Return [X, Y] of the center of cell containing provided text 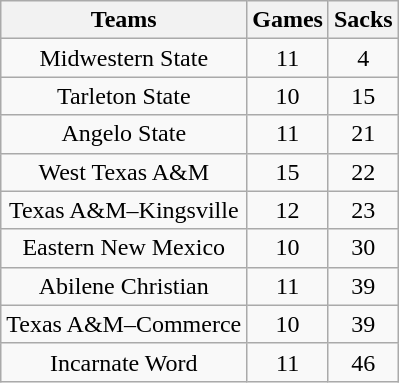
Midwestern State [124, 58]
Games [288, 20]
12 [288, 210]
Incarnate Word [124, 362]
30 [363, 248]
22 [363, 172]
Eastern New Mexico [124, 248]
Abilene Christian [124, 286]
21 [363, 134]
Angelo State [124, 134]
Tarleton State [124, 96]
Sacks [363, 20]
46 [363, 362]
Teams [124, 20]
4 [363, 58]
Texas A&M–Kingsville [124, 210]
Texas A&M–Commerce [124, 324]
West Texas A&M [124, 172]
23 [363, 210]
